For the text-containing cell, return its midpoint in (x, y) coordinate format. 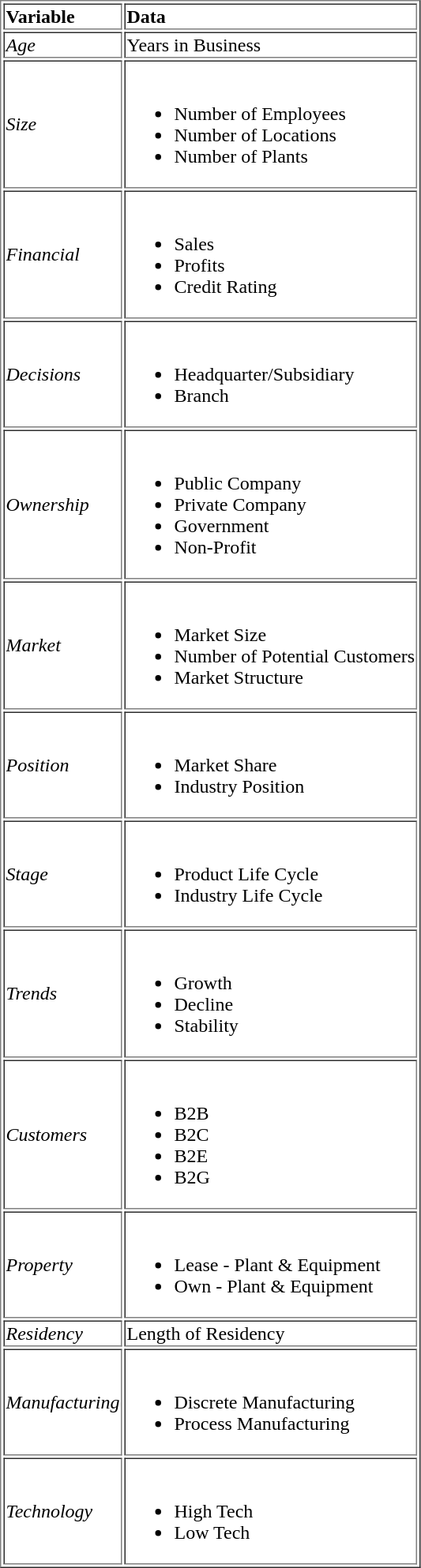
Years in Business (272, 44)
Residency (62, 1333)
Public CompanyPrivate CompanyGovernmentNon-Profit (272, 504)
Stage (62, 875)
Trends (62, 994)
High TechLow Tech (272, 1511)
B2BB2CB2EB2G (272, 1134)
Number of EmployeesNumber of LocationsNumber of Plants (272, 124)
Length of Residency (272, 1333)
Property (62, 1265)
Customers (62, 1134)
Product Life CycleIndustry Life Cycle (272, 875)
Data (272, 16)
Financial (62, 255)
Decisions (62, 374)
Market SizeNumber of Potential CustomersMarket Structure (272, 645)
Lease - Plant & EquipmentOwn - Plant & Equipment (272, 1265)
Market (62, 645)
GrowthDeclineStability (272, 994)
Technology (62, 1511)
Manufacturing (62, 1402)
Variable (62, 16)
SalesProfitsCredit Rating (272, 255)
Discrete ManufacturingProcess Manufacturing (272, 1402)
Size (62, 124)
Position (62, 766)
Ownership (62, 504)
Headquarter/SubsidiaryBranch (272, 374)
Market ShareIndustry Position (272, 766)
Age (62, 44)
